Find where the given text appears and provide that cell's center as (X, Y) coordinate. 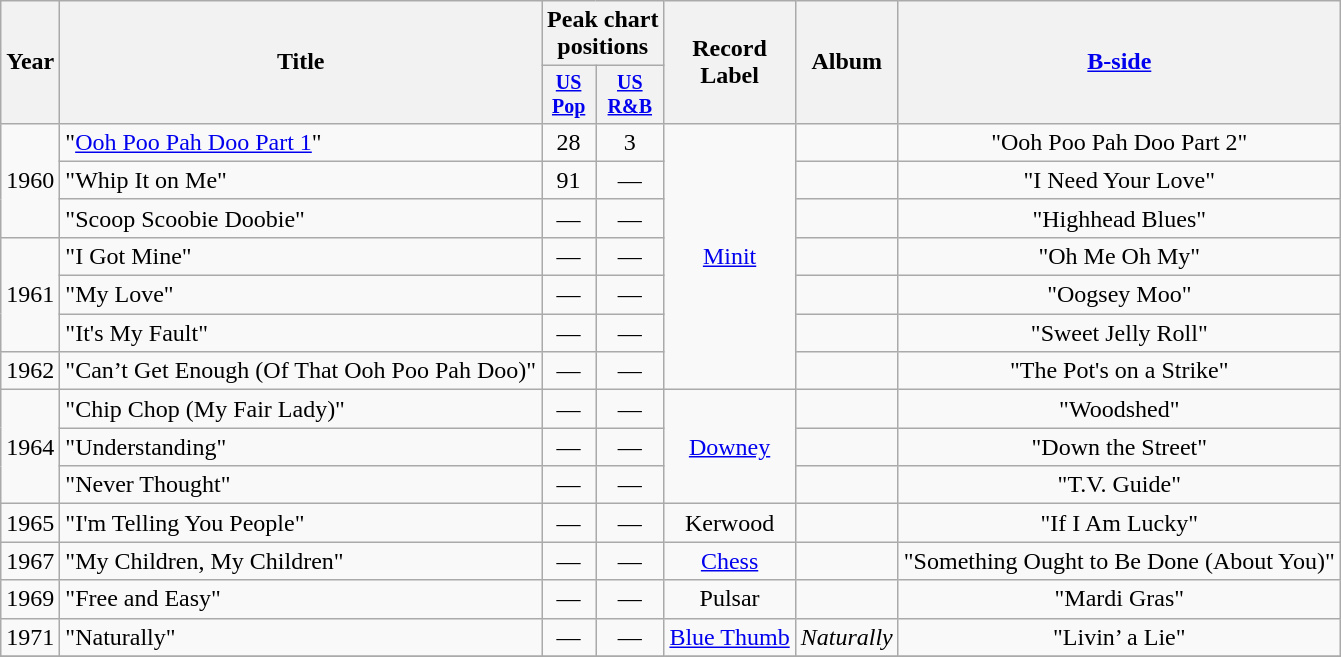
1962 (30, 371)
"Naturally" (301, 637)
Pulsar (730, 599)
"Ooh Poo Pah Doo Part 2" (1119, 142)
"Oogsey Moo" (1119, 295)
"Down the Street" (1119, 447)
"Free and Easy" (301, 599)
Year (30, 62)
Downey (730, 447)
Minit (730, 256)
"Scoop Scoobie Doobie" (301, 218)
"Something Ought to Be Done (About You)" (1119, 561)
USPop (569, 94)
"Ooh Poo Pah Doo Part 1" (301, 142)
1961 (30, 294)
"Highhead Blues" (1119, 218)
"My Love" (301, 295)
1964 (30, 447)
USR&B (630, 94)
"I Got Mine" (301, 256)
1967 (30, 561)
Album (846, 62)
Naturally (846, 637)
"Sweet Jelly Roll" (1119, 333)
"Livin’ a Lie" (1119, 637)
"T.V. Guide" (1119, 485)
"Can’t Get Enough (Of That Ooh Poo Pah Doo)" (301, 371)
1960 (30, 180)
"Mardi Gras" (1119, 599)
Blue Thumb (730, 637)
Chess (730, 561)
"My Children, My Children" (301, 561)
Kerwood (730, 523)
"I Need Your Love" (1119, 180)
"Chip Chop (My Fair Lady)" (301, 409)
1965 (30, 523)
"I'm Telling You People" (301, 523)
"The Pot's on a Strike" (1119, 371)
"Understanding" (301, 447)
"Woodshed" (1119, 409)
91 (569, 180)
"Never Thought" (301, 485)
Peak chartpositions (603, 34)
"It's My Fault" (301, 333)
3 (630, 142)
"Whip It on Me" (301, 180)
B-side (1119, 62)
"Oh Me Oh My" (1119, 256)
"If I Am Lucky" (1119, 523)
1971 (30, 637)
RecordLabel (730, 62)
1969 (30, 599)
28 (569, 142)
Title (301, 62)
